Pinpoint the cell where the given text exists, returning its [X, Y] midpoint coordinate. 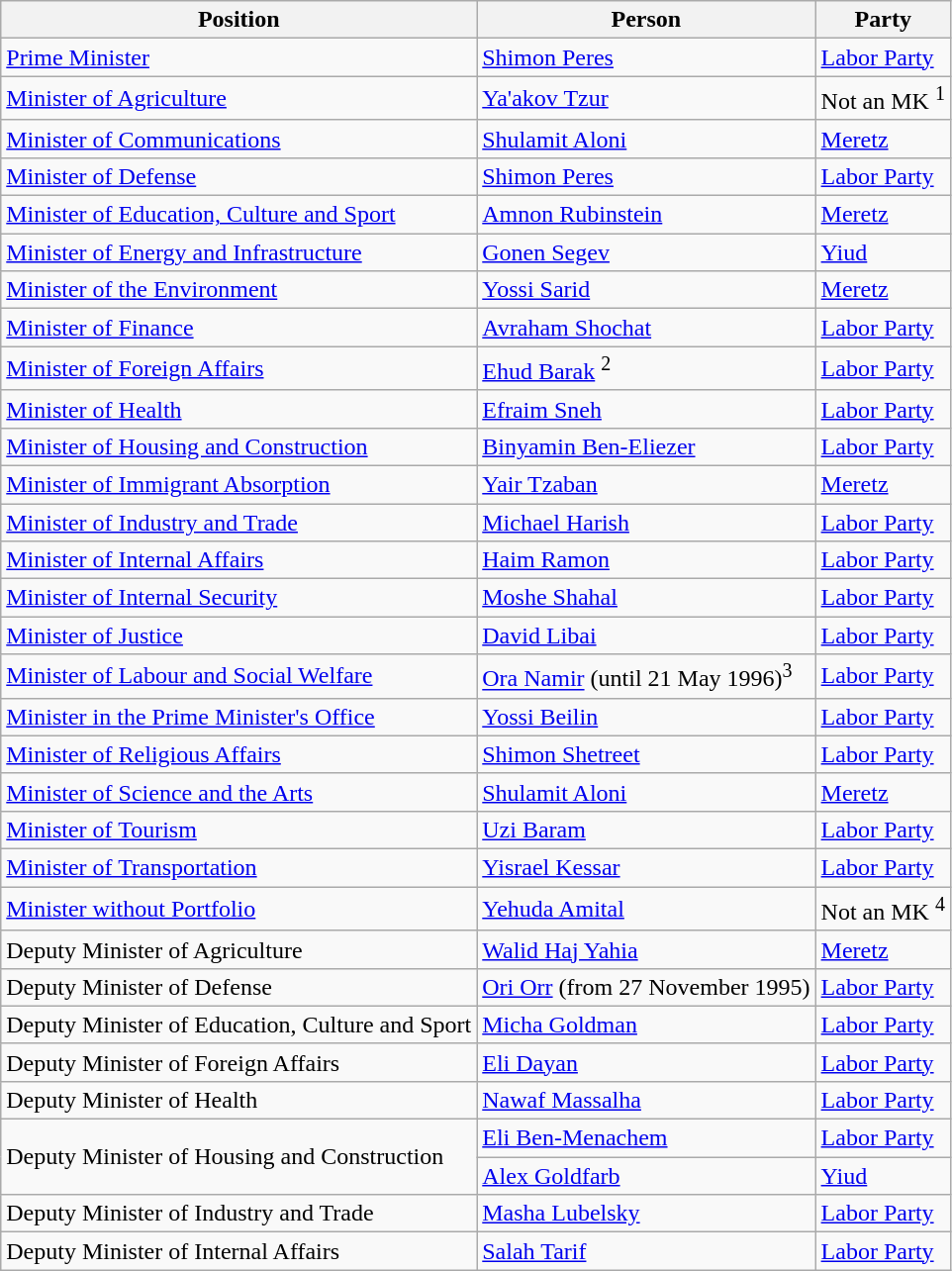
Position [239, 20]
Deputy Minister of Health [239, 1100]
Moshe Shahal [646, 598]
Deputy Minister of Industry and Trade [239, 1214]
Amnon Rubinstein [646, 215]
Minister of Energy and Infrastructure [239, 252]
Minister of Immigrant Absorption [239, 484]
Shimon Shetreet [646, 754]
Efraim Sneh [646, 409]
Deputy Minister of Defense [239, 987]
Micha Goldman [646, 1025]
Ori Orr (from 27 November 1995) [646, 987]
Minister of Internal Security [239, 598]
Masha Lubelsky [646, 1214]
Haim Ramon [646, 560]
Minister of the Environment [239, 290]
Binyamin Ben-Eliezer [646, 446]
Ehud Barak 2 [646, 368]
Minister of Science and the Arts [239, 792]
Minister of Defense [239, 176]
Eli Ben-Menachem [646, 1138]
Yossi Beilin [646, 717]
David Libai [646, 635]
Minister of Industry and Trade [239, 523]
Prime Minister [239, 57]
Nawaf Massalha [646, 1100]
Minister of Labour and Social Welfare [239, 677]
Yehuda Amital [646, 909]
Not an MK 1 [883, 99]
Deputy Minister of Internal Affairs [239, 1251]
Gonen Segev [646, 252]
Michael Harish [646, 523]
Yair Tzaban [646, 484]
Walid Haj Yahia [646, 949]
Avraham Shochat [646, 328]
Minister without Portfolio [239, 909]
Deputy Minister of Foreign Affairs [239, 1062]
Uzi Baram [646, 831]
Minister in the Prime Minister's Office [239, 717]
Yisrael Kessar [646, 868]
Ora Namir (until 21 May 1996)3 [646, 677]
Person [646, 20]
Minister of Health [239, 409]
Minister of Agriculture [239, 99]
Deputy Minister of Agriculture [239, 949]
Minister of Foreign Affairs [239, 368]
Minister of Communications [239, 139]
Party [883, 20]
Yossi Sarid [646, 290]
Eli Dayan [646, 1062]
Minister of Religious Affairs [239, 754]
Minister of Finance [239, 328]
Deputy Minister of Housing and Construction [239, 1157]
Minister of Transportation [239, 868]
Not an MK 4 [883, 909]
Minister of Education, Culture and Sport [239, 215]
Minister of Housing and Construction [239, 446]
Minister of Internal Affairs [239, 560]
Minister of Justice [239, 635]
Salah Tarif [646, 1251]
Alex Goldfarb [646, 1176]
Minister of Tourism [239, 831]
Deputy Minister of Education, Culture and Sport [239, 1025]
Ya'akov Tzur [646, 99]
